Output the (x, y) coordinate of the center of the cell containing the given text.  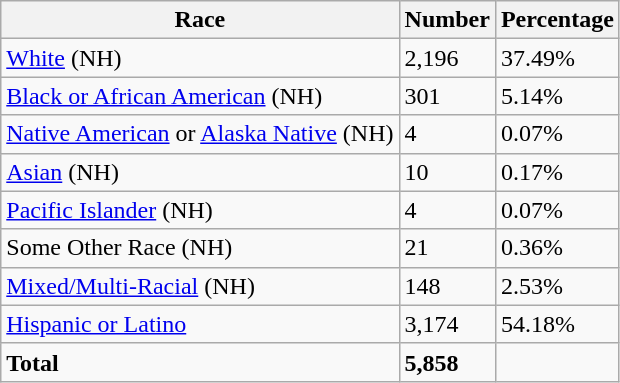
2.53% (557, 286)
Total (200, 362)
0.17% (557, 172)
White (NH) (200, 58)
Asian (NH) (200, 172)
3,174 (447, 324)
Percentage (557, 20)
Hispanic or Latino (200, 324)
Number (447, 20)
10 (447, 172)
21 (447, 248)
Race (200, 20)
Pacific Islander (NH) (200, 210)
Black or African American (NH) (200, 96)
5,858 (447, 362)
5.14% (557, 96)
Some Other Race (NH) (200, 248)
148 (447, 286)
Mixed/Multi-Racial (NH) (200, 286)
2,196 (447, 58)
Native American or Alaska Native (NH) (200, 134)
37.49% (557, 58)
54.18% (557, 324)
301 (447, 96)
0.36% (557, 248)
